Provide the (X, Y) coordinate of the cell's center where the given text is located.  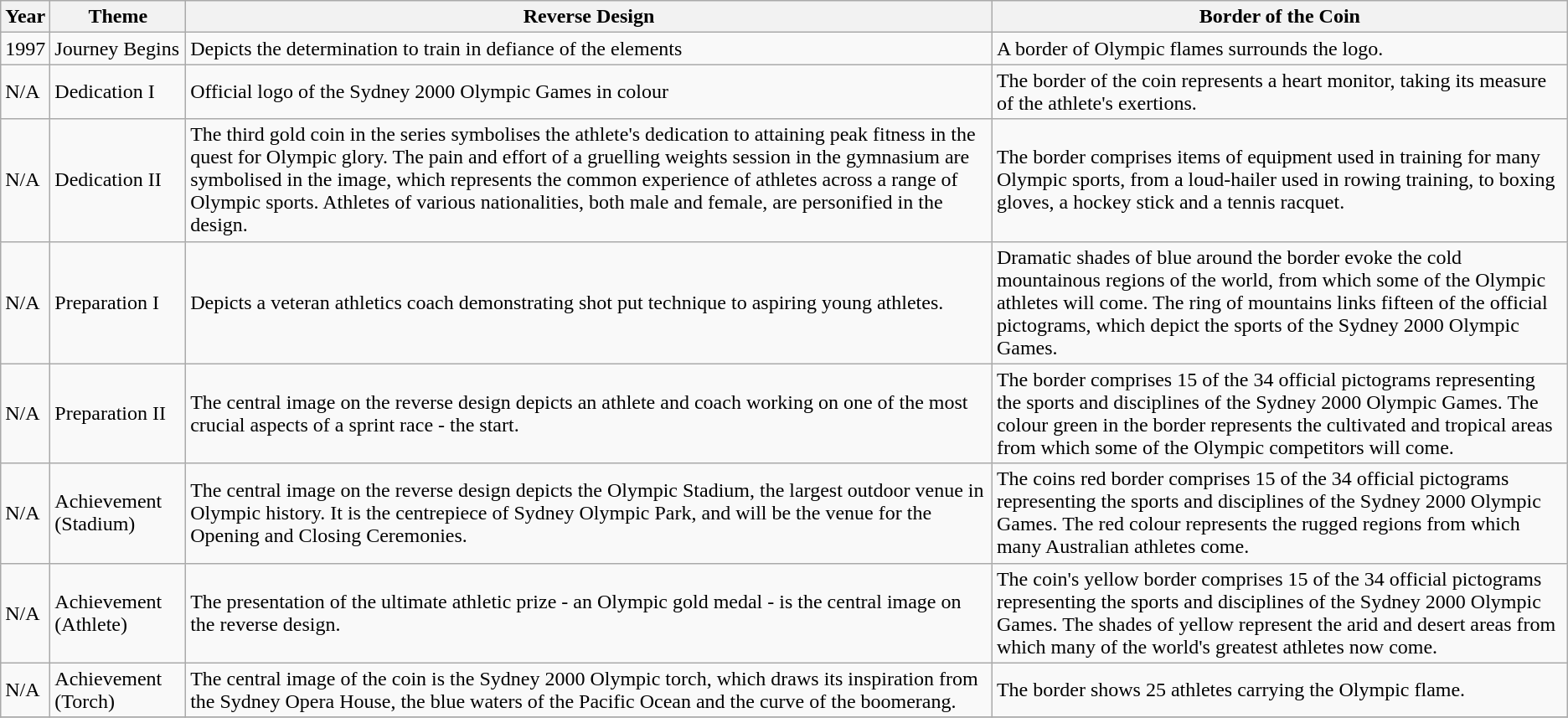
Dedication II (118, 180)
Preparation I (118, 302)
The border shows 25 athletes carrying the Olympic flame. (1280, 690)
1997 (25, 49)
Preparation II (118, 414)
Depicts a veteran athletics coach demonstrating shot put technique to aspiring young athletes. (590, 302)
The border of the coin represents a heart monitor, taking its measure of the athlete's exertions. (1280, 92)
Journey Begins (118, 49)
The presentation of the ultimate athletic prize - an Olympic gold medal - is the central image on the reverse design. (590, 613)
Reverse Design (590, 17)
Achievement (Stadium) (118, 513)
Year (25, 17)
Border of the Coin (1280, 17)
Achievement (Torch) (118, 690)
Official logo of the Sydney 2000 Olympic Games in colour (590, 92)
Depicts the determination to train in defiance of the elements (590, 49)
Theme (118, 17)
The central image on the reverse design depicts an athlete and coach working on one of the most crucial aspects of a sprint race - the start. (590, 414)
Dedication I (118, 92)
A border of Olympic flames surrounds the logo. (1280, 49)
Achievement (Athlete) (118, 613)
